Extract the (x, y) coordinate from the center of the cell holding the provided text.  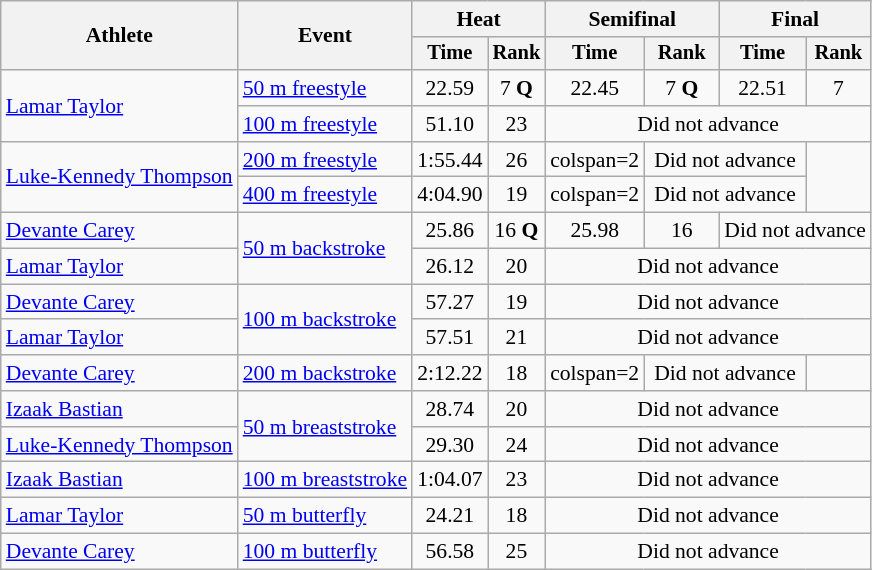
56.58 (450, 552)
200 m backstroke (325, 373)
26 (517, 160)
16 (682, 231)
50 m breaststroke (325, 426)
22.59 (450, 88)
26.12 (450, 267)
100 m butterfly (325, 552)
51.10 (450, 124)
7 (838, 88)
50 m butterfly (325, 516)
400 m freestyle (325, 195)
Athlete (120, 36)
2:12.22 (450, 373)
22.51 (762, 88)
50 m backstroke (325, 248)
100 m backstroke (325, 320)
Heat (478, 19)
16 Q (517, 231)
28.74 (450, 409)
57.51 (450, 338)
1:55.44 (450, 160)
Semifinal (632, 19)
100 m breaststroke (325, 480)
24.21 (450, 516)
Event (325, 36)
25.98 (594, 231)
25 (517, 552)
Final (795, 19)
1:04.07 (450, 480)
25.86 (450, 231)
50 m freestyle (325, 88)
21 (517, 338)
200 m freestyle (325, 160)
24 (517, 445)
22.45 (594, 88)
57.27 (450, 302)
100 m freestyle (325, 124)
4:04.90 (450, 195)
29.30 (450, 445)
